Return the [X, Y] coordinate for the center point of the cell that contains the specified text.  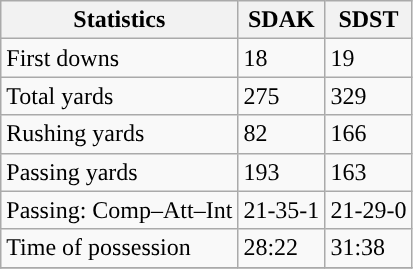
First downs [120, 58]
21-29-0 [368, 210]
275 [282, 96]
28:22 [282, 248]
163 [368, 172]
19 [368, 58]
166 [368, 134]
21-35-1 [282, 210]
Passing yards [120, 172]
Passing: Comp–Att–Int [120, 210]
SDST [368, 20]
193 [282, 172]
31:38 [368, 248]
Statistics [120, 20]
82 [282, 134]
SDAK [282, 20]
329 [368, 96]
Time of possession [120, 248]
18 [282, 58]
Total yards [120, 96]
Rushing yards [120, 134]
